Locate the cell with the specified text and output its (x, y) center coordinate. 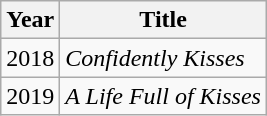
Year (30, 20)
2019 (30, 96)
A Life Full of Kisses (164, 96)
2018 (30, 58)
Title (164, 20)
Confidently Kisses (164, 58)
